Determine the [x, y] coordinate at the center of the cell enclosing the given text.  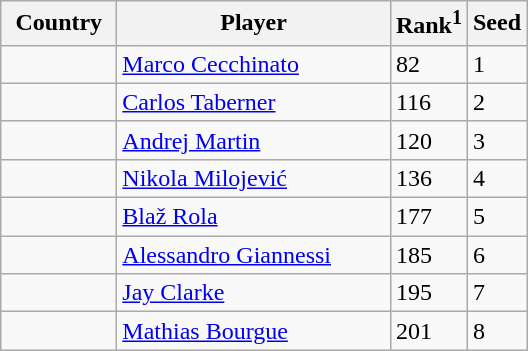
1 [496, 64]
6 [496, 255]
177 [428, 217]
201 [428, 331]
Player [254, 24]
Blaž Rola [254, 217]
185 [428, 255]
195 [428, 293]
Andrej Martin [254, 140]
Alessandro Giannessi [254, 255]
8 [496, 331]
2 [496, 102]
Rank1 [428, 24]
Mathias Bourgue [254, 331]
5 [496, 217]
Jay Clarke [254, 293]
Seed [496, 24]
3 [496, 140]
Marco Cecchinato [254, 64]
7 [496, 293]
82 [428, 64]
4 [496, 178]
Nikola Milojević [254, 178]
120 [428, 140]
Country [59, 24]
136 [428, 178]
Carlos Taberner [254, 102]
116 [428, 102]
